Return [X, Y] of the center of cell containing provided text 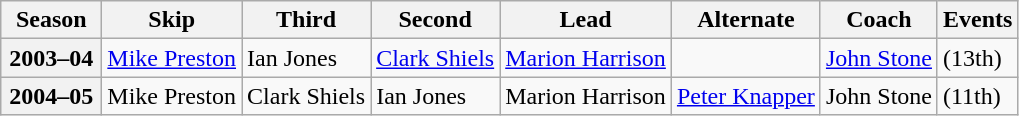
Peter Knapper [746, 96]
2004–05 [52, 96]
Season [52, 20]
(11th) [977, 96]
Lead [586, 20]
Third [306, 20]
(13th) [977, 58]
Alternate [746, 20]
Second [436, 20]
Events [977, 20]
Skip [172, 20]
Coach [878, 20]
2003–04 [52, 58]
